Detect which cell encompasses the target text, then output its (X, Y) center coordinate. 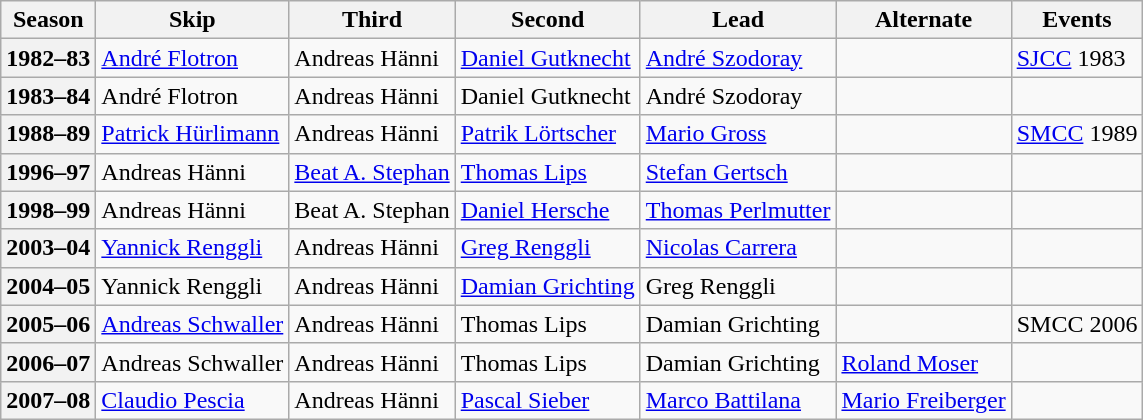
1996–97 (48, 172)
Mario Freiberger (924, 400)
Alternate (924, 20)
Thomas Perlmutter (738, 210)
SMCC 1989 (1077, 134)
Mario Gross (738, 134)
2003–04 (48, 248)
Lead (738, 20)
Marco Battilana (738, 400)
2006–07 (48, 362)
Third (372, 20)
2007–08 (48, 400)
SMCC 2006 (1077, 324)
Second (548, 20)
1983–84 (48, 96)
Daniel Hersche (548, 210)
Stefan Gertsch (738, 172)
1982–83 (48, 58)
Skip (192, 20)
Pascal Sieber (548, 400)
SJCC 1983 (1077, 58)
Patrik Lörtscher (548, 134)
2004–05 (48, 286)
Roland Moser (924, 362)
Season (48, 20)
Patrick Hürlimann (192, 134)
1988–89 (48, 134)
Nicolas Carrera (738, 248)
Claudio Pescia (192, 400)
Events (1077, 20)
1998–99 (48, 210)
2005–06 (48, 324)
